Return [x, y] of the center of cell containing provided text 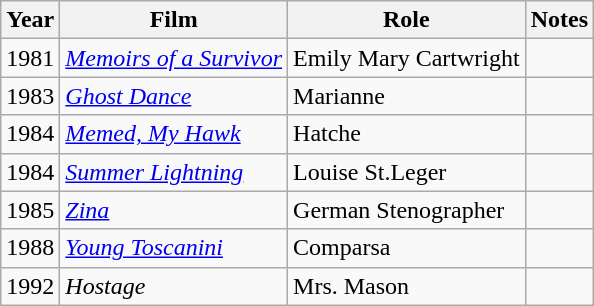
German Stenographer [407, 210]
Film [174, 20]
Zina [174, 210]
Emily Mary Cartwright [407, 58]
1983 [30, 96]
Louise St.Leger [407, 172]
Role [407, 20]
Ghost Dance [174, 96]
1981 [30, 58]
Hostage [174, 286]
Summer Lightning [174, 172]
Memed, My Hawk [174, 134]
Hatche [407, 134]
Comparsa [407, 248]
Year [30, 20]
Mrs. Mason [407, 286]
1988 [30, 248]
Marianne [407, 96]
1992 [30, 286]
Notes [559, 20]
Young Toscanini [174, 248]
Memoirs of a Survivor [174, 58]
1985 [30, 210]
